Find where the given text appears and provide that cell's center as (X, Y) coordinate. 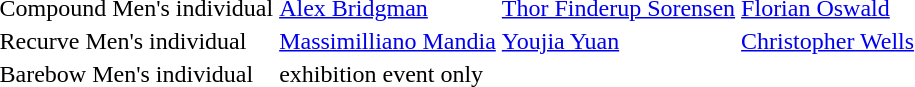
Youjia Yuan (618, 41)
Massimilliano Mandia (388, 41)
